Detect which cell encompasses the target text, then output its [X, Y] center coordinate. 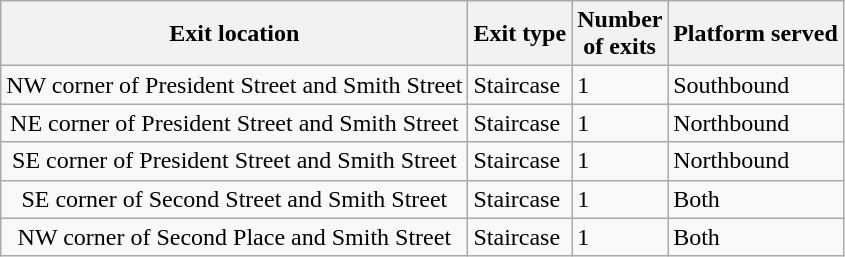
NW corner of President Street and Smith Street [234, 85]
NE corner of President Street and Smith Street [234, 123]
Exit location [234, 34]
NW corner of Second Place and Smith Street [234, 237]
Number of exits [620, 34]
Exit type [520, 34]
SE corner of President Street and Smith Street [234, 161]
Southbound [756, 85]
SE corner of Second Street and Smith Street [234, 199]
Platform served [756, 34]
